Search for the cell housing the specified text and yield its (x, y) center coordinate. 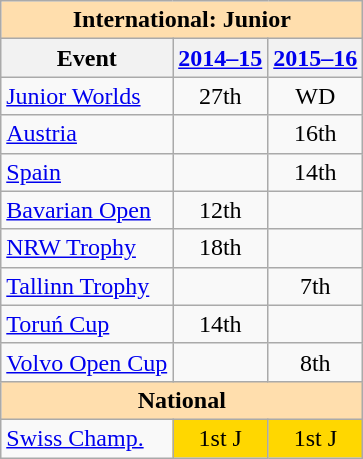
National (182, 400)
International: Junior (182, 20)
7th (316, 286)
NRW Trophy (87, 248)
Junior Worlds (87, 96)
8th (316, 362)
18th (220, 248)
2014–15 (220, 58)
12th (220, 210)
27th (220, 96)
Toruń Cup (87, 324)
Bavarian Open (87, 210)
Spain (87, 172)
Austria (87, 134)
Tallinn Trophy (87, 286)
Event (87, 58)
WD (316, 96)
Swiss Champ. (87, 438)
Volvo Open Cup (87, 362)
2015–16 (316, 58)
16th (316, 134)
